Search for the cell housing the specified text and yield its (x, y) center coordinate. 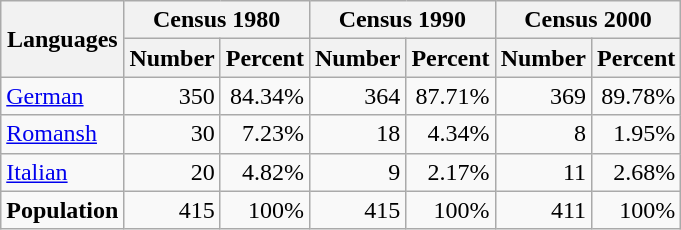
364 (357, 96)
20 (172, 172)
4.82% (264, 172)
Languages (62, 39)
87.71% (450, 96)
German (62, 96)
18 (357, 134)
7.23% (264, 134)
1.95% (636, 134)
Italian (62, 172)
8 (543, 134)
350 (172, 96)
Census 2000 (588, 20)
4.34% (450, 134)
Census 1990 (402, 20)
Census 1980 (217, 20)
84.34% (264, 96)
11 (543, 172)
411 (543, 210)
89.78% (636, 96)
9 (357, 172)
Romansh (62, 134)
2.17% (450, 172)
369 (543, 96)
30 (172, 134)
2.68% (636, 172)
Population (62, 210)
